Pinpoint the cell where the given text exists, returning its [x, y] midpoint coordinate. 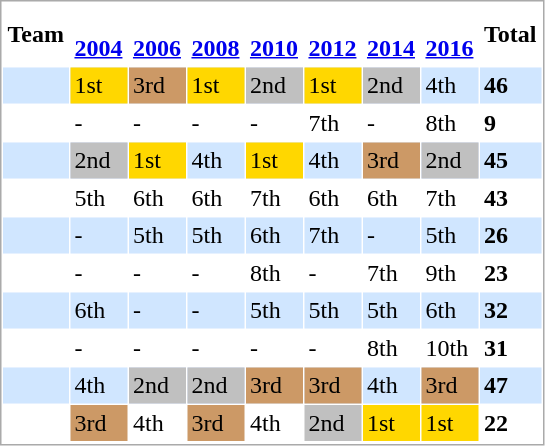
Team [36, 34]
2008 [216, 34]
2010 [274, 34]
2006 [156, 34]
2016 [450, 34]
2012 [332, 34]
23 [510, 273]
45 [510, 160]
31 [510, 348]
32 [510, 310]
9 [510, 123]
43 [510, 198]
2004 [98, 34]
22 [510, 423]
9th [450, 273]
46 [510, 86]
10th [450, 348]
47 [510, 386]
Total [510, 34]
26 [510, 236]
2014 [390, 34]
